Output the [X, Y] coordinate of the center of the cell containing the given text.  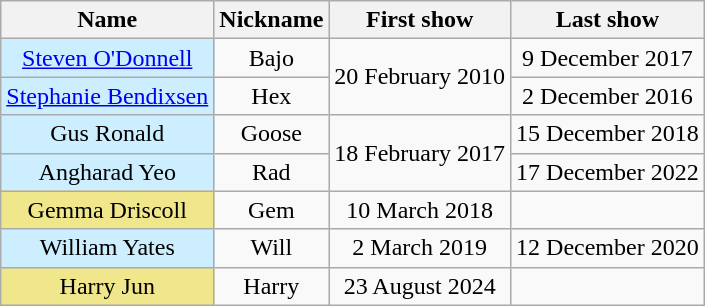
Stephanie Bendixsen [108, 96]
20 February 2010 [420, 77]
2 March 2019 [420, 248]
Will [272, 248]
12 December 2020 [608, 248]
Last show [608, 20]
23 August 2024 [420, 286]
Rad [272, 172]
Angharad Yeo [108, 172]
Steven O'Donnell [108, 58]
18 February 2017 [420, 153]
15 December 2018 [608, 134]
Name [108, 20]
Hex [272, 96]
Harry Jun [108, 286]
2 December 2016 [608, 96]
Goose [272, 134]
Bajo [272, 58]
First show [420, 20]
10 March 2018 [420, 210]
Harry [272, 286]
Gem [272, 210]
Gus Ronald [108, 134]
William Yates [108, 248]
Gemma Driscoll [108, 210]
17 December 2022 [608, 172]
9 December 2017 [608, 58]
Nickname [272, 20]
